Determine the (x, y) coordinate at the center of the cell enclosing the given text.  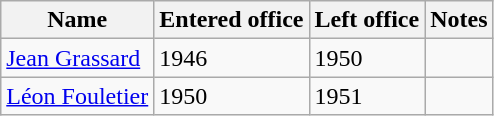
Name (78, 20)
Left office (367, 20)
Jean Grassard (78, 58)
Léon Fouletier (78, 96)
Notes (459, 20)
1946 (232, 58)
Entered office (232, 20)
1951 (367, 96)
